Output the (x, y) coordinate of the center of the cell containing the given text.  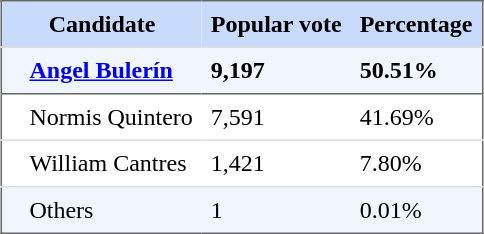
Normis Quintero (110, 117)
Others (110, 210)
Candidate (102, 24)
50.51% (417, 70)
Popular vote (276, 24)
1 (276, 210)
7,591 (276, 117)
1,421 (276, 163)
Percentage (417, 24)
9,197 (276, 70)
7.80% (417, 163)
William Cantres (110, 163)
41.69% (417, 117)
Angel Bulerín (110, 70)
0.01% (417, 210)
